Capture the cell that displays the provided text and extract its [X, Y] central coordinate. 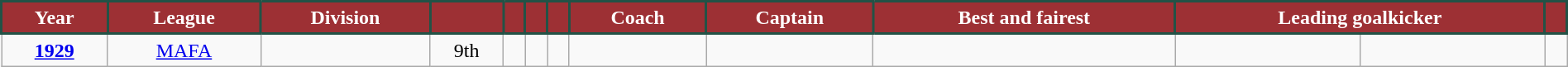
League [184, 18]
MAFA [184, 50]
Year [55, 18]
1929 [55, 50]
Leading goalkicker [1360, 18]
Coach [637, 18]
Division [346, 18]
Captain [790, 18]
Best and fairest [1024, 18]
9th [466, 50]
